Pinpoint the cell where the given text exists, returning its (x, y) midpoint coordinate. 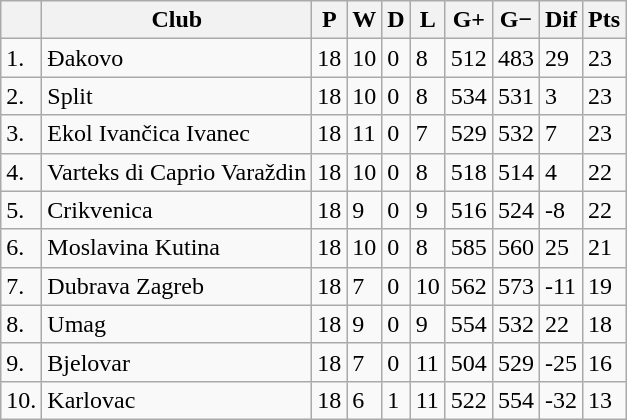
524 (516, 210)
518 (468, 172)
6 (364, 400)
-11 (560, 286)
516 (468, 210)
4. (22, 172)
8. (22, 324)
P (330, 20)
6. (22, 248)
2. (22, 96)
L (428, 20)
-8 (560, 210)
Club (177, 20)
585 (468, 248)
Crikvenica (177, 210)
10. (22, 400)
G− (516, 20)
Dubrava Zagreb (177, 286)
W (364, 20)
3. (22, 134)
Varteks di Caprio Varaždin (177, 172)
534 (468, 96)
Pts (604, 20)
1. (22, 58)
Đakovo (177, 58)
-32 (560, 400)
Dif (560, 20)
19 (604, 286)
560 (516, 248)
4 (560, 172)
16 (604, 362)
29 (560, 58)
Ekol Ivančica Ivanec (177, 134)
1 (396, 400)
504 (468, 362)
Karlovac (177, 400)
531 (516, 96)
13 (604, 400)
3 (560, 96)
5. (22, 210)
25 (560, 248)
7. (22, 286)
G+ (468, 20)
573 (516, 286)
Bjelovar (177, 362)
522 (468, 400)
Umag (177, 324)
562 (468, 286)
-25 (560, 362)
514 (516, 172)
483 (516, 58)
21 (604, 248)
512 (468, 58)
9. (22, 362)
Moslavina Kutina (177, 248)
Split (177, 96)
D (396, 20)
